Return the [X, Y] coordinate for the center point of the cell that contains the specified text.  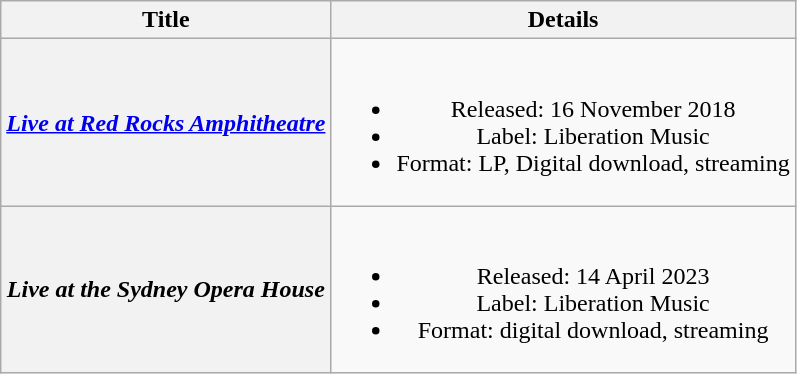
Details [563, 20]
Title [166, 20]
Released: 16 November 2018Label: Liberation MusicFormat: LP, Digital download, streaming [563, 122]
Live at Red Rocks Amphitheatre [166, 122]
Released: 14 April 2023Label: Liberation MusicFormat: digital download, streaming [563, 290]
Live at the Sydney Opera House [166, 290]
